For the text-containing cell, return its midpoint in (X, Y) coordinate format. 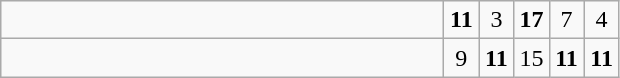
7 (566, 20)
4 (602, 20)
17 (532, 20)
9 (462, 58)
3 (496, 20)
15 (532, 58)
